Output the [X, Y] coordinate of the center of the cell containing the given text.  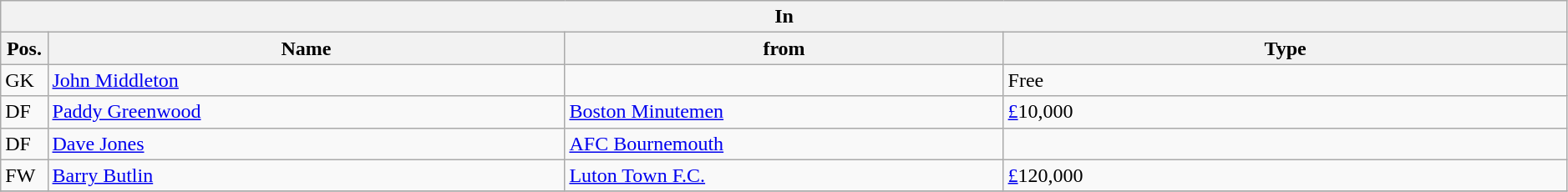
Barry Butlin [306, 175]
Luton Town F.C. [784, 175]
Type [1285, 48]
AFC Bournemouth [784, 144]
John Middleton [306, 80]
from [784, 48]
FW [24, 175]
Boston Minutemen [784, 112]
£10,000 [1285, 112]
Paddy Greenwood [306, 112]
Pos. [24, 48]
£120,000 [1285, 175]
Free [1285, 80]
In [784, 17]
Dave Jones [306, 144]
Name [306, 48]
GK [24, 80]
